Extract the (x, y) coordinate from the center of the cell holding the provided text.  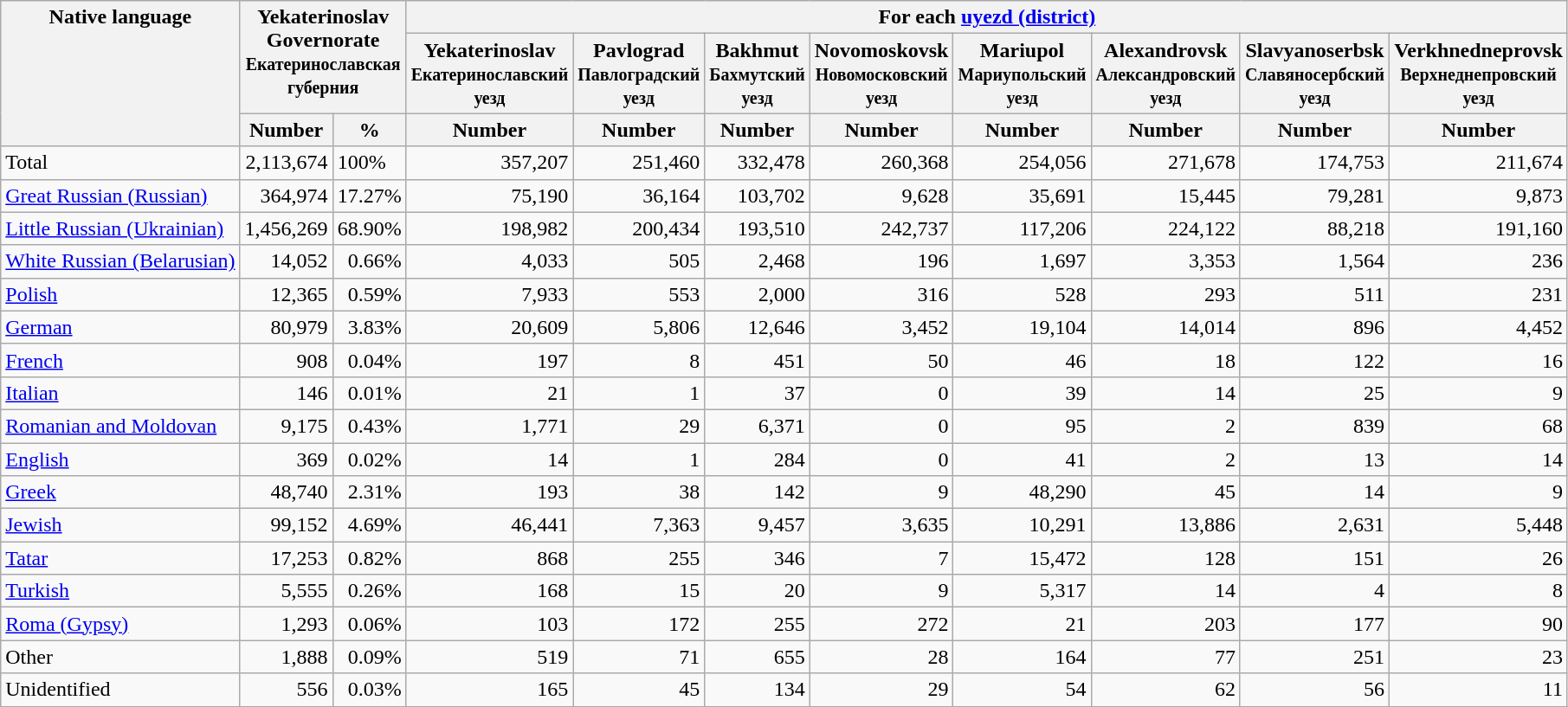
191,160 (1479, 228)
117,206 (1022, 228)
15,472 (1022, 558)
AlexandrovskАлександровский уезд (1165, 74)
56 (1314, 690)
3,353 (1165, 261)
Italian (120, 393)
68.90% (369, 228)
1,564 (1314, 261)
9,175 (286, 426)
15,445 (1165, 196)
17,253 (286, 558)
For each uyezd (district) (987, 17)
0.59% (369, 294)
142 (757, 492)
284 (757, 460)
174,753 (1314, 163)
NovomoskovskНовомосковский уезд (881, 74)
Roma (Gypsy) (120, 624)
528 (1022, 294)
0.66% (369, 261)
German (120, 327)
Unidentified (120, 690)
553 (639, 294)
54 (1022, 690)
177 (1314, 624)
193 (490, 492)
20 (757, 591)
1,771 (490, 426)
316 (881, 294)
23 (1479, 657)
0.43% (369, 426)
Verkhnedneprovsk Верхнеднепровский уезд (1479, 74)
2.31% (369, 492)
48,740 (286, 492)
Native language (120, 74)
White Russian (Belarusian) (120, 261)
99,152 (286, 525)
62 (1165, 690)
196 (881, 261)
20,609 (490, 327)
46 (1022, 360)
203 (1165, 624)
Other (120, 657)
Jewish (120, 525)
Tatar (120, 558)
71 (639, 657)
211,674 (1479, 163)
Total (120, 163)
Little Russian (Ukrainian) (120, 228)
2,631 (1314, 525)
9,457 (757, 525)
French (120, 360)
839 (1314, 426)
50 (881, 360)
3.83% (369, 327)
231 (1479, 294)
95 (1022, 426)
168 (490, 591)
19,104 (1022, 327)
5,448 (1479, 525)
9,628 (881, 196)
146 (286, 393)
7,933 (490, 294)
12,646 (757, 327)
% (369, 130)
90 (1479, 624)
26 (1479, 558)
15 (639, 591)
13,886 (1165, 525)
0.09% (369, 657)
12,365 (286, 294)
4,452 (1479, 327)
556 (286, 690)
BakhmutБахмутский уезд (757, 74)
37 (757, 393)
0.02% (369, 460)
9,873 (1479, 196)
3,452 (881, 327)
197 (490, 360)
200,434 (639, 228)
1,456,269 (286, 228)
48,290 (1022, 492)
5,555 (286, 591)
11 (1479, 690)
4 (1314, 591)
Greek (120, 492)
1,293 (286, 624)
4,033 (490, 261)
10,291 (1022, 525)
English (120, 460)
0.06% (369, 624)
Great Russian (Russian) (120, 196)
100% (369, 163)
511 (1314, 294)
293 (1165, 294)
7 (881, 558)
5,317 (1022, 591)
77 (1165, 657)
Romanian and Moldovan (120, 426)
0.26% (369, 591)
41 (1022, 460)
4.69% (369, 525)
251 (1314, 657)
251,460 (639, 163)
346 (757, 558)
224,122 (1165, 228)
896 (1314, 327)
908 (286, 360)
28 (881, 657)
13 (1314, 460)
172 (639, 624)
1,888 (286, 657)
46,441 (490, 525)
0.01% (369, 393)
236 (1479, 261)
655 (757, 657)
519 (490, 657)
198,982 (490, 228)
14,052 (286, 261)
1,697 (1022, 261)
193,510 (757, 228)
17.27% (369, 196)
451 (757, 360)
2,000 (757, 294)
14,014 (1165, 327)
75,190 (490, 196)
103 (490, 624)
0.03% (369, 690)
88,218 (1314, 228)
5,806 (639, 327)
128 (1165, 558)
68 (1479, 426)
369 (286, 460)
103,702 (757, 196)
151 (1314, 558)
6,371 (757, 426)
3,635 (881, 525)
332,478 (757, 163)
16 (1479, 360)
36,164 (639, 196)
25 (1314, 393)
80,979 (286, 327)
165 (490, 690)
272 (881, 624)
122 (1314, 360)
2,468 (757, 261)
79,281 (1314, 196)
164 (1022, 657)
134 (757, 690)
7,363 (639, 525)
18 (1165, 360)
MariupolМариупольский уезд (1022, 74)
YekaterinoslavЕкатеринославский уезд (490, 74)
505 (639, 261)
38 (639, 492)
PavlogradПавлоградский уезд (639, 74)
Turkish (120, 591)
Yekaterinoslav Governorate Екатеринославская губерния (323, 57)
364,974 (286, 196)
0.82% (369, 558)
271,678 (1165, 163)
39 (1022, 393)
242,737 (881, 228)
868 (490, 558)
254,056 (1022, 163)
SlavyanoserbskСлавяносербский уезд (1314, 74)
0.04% (369, 360)
260,368 (881, 163)
357,207 (490, 163)
2,113,674 (286, 163)
35,691 (1022, 196)
Polish (120, 294)
